Provide the [x, y] coordinate of the cell's center where the given text is located.  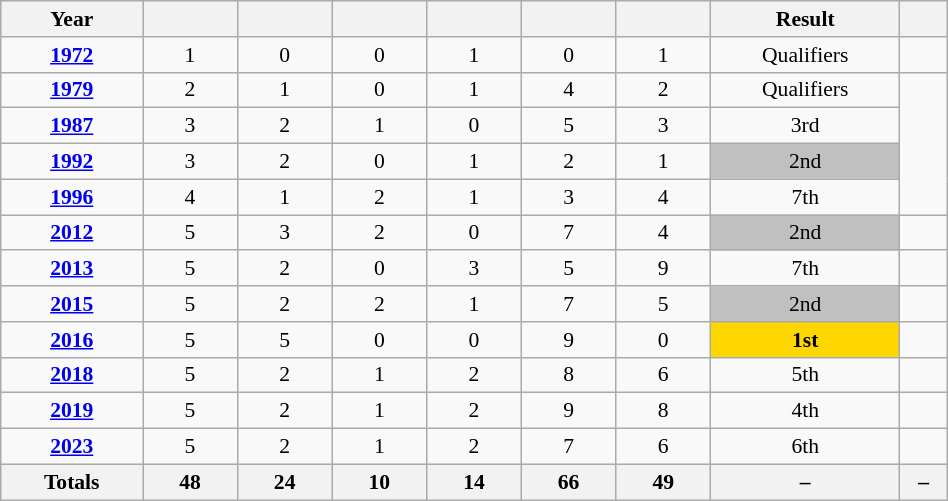
1st [806, 340]
5th [806, 375]
2019 [72, 411]
2018 [72, 375]
2013 [72, 269]
Totals [72, 482]
2023 [72, 447]
4th [806, 411]
24 [284, 482]
49 [664, 482]
1996 [72, 197]
1979 [72, 90]
2016 [72, 340]
10 [380, 482]
6th [806, 447]
3rd [806, 126]
2012 [72, 233]
Result [806, 19]
Year [72, 19]
1987 [72, 126]
1992 [72, 162]
2015 [72, 304]
66 [568, 482]
1972 [72, 55]
14 [474, 482]
48 [190, 482]
